Return the [x, y] coordinate for the center point of the cell that contains the specified text.  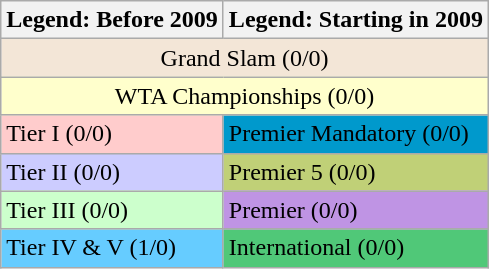
Premier Mandatory (0/0) [356, 134]
Grand Slam (0/0) [245, 58]
Legend: Starting in 2009 [356, 20]
Tier I (0/0) [112, 134]
Premier 5 (0/0) [356, 172]
Legend: Before 2009 [112, 20]
Tier II (0/0) [112, 172]
Tier IV & V (1/0) [112, 248]
Tier III (0/0) [112, 210]
International (0/0) [356, 248]
Premier (0/0) [356, 210]
WTA Championships (0/0) [245, 96]
